Return the [x, y] coordinate for the center point of the cell that contains the specified text.  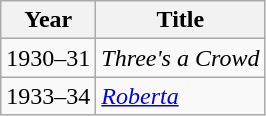
1933–34 [48, 96]
Title [180, 20]
Three's a Crowd [180, 58]
Roberta [180, 96]
1930–31 [48, 58]
Year [48, 20]
